Output the (X, Y) coordinate of the center of the cell containing the given text.  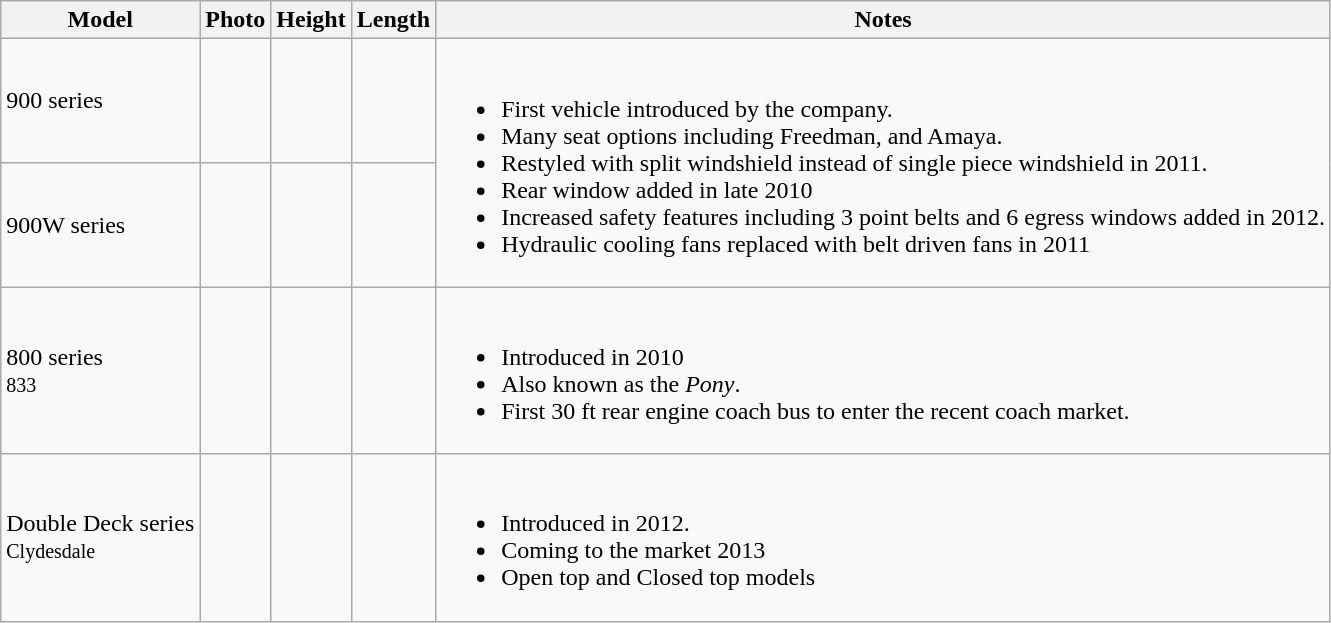
900W series (100, 225)
Photo (236, 20)
Model (100, 20)
Height (311, 20)
800 series833 (100, 370)
Introduced in 2010Also known as the Pony.First 30 ft rear engine coach bus to enter the recent coach market. (884, 370)
Introduced in 2012.Coming to the market 2013Open top and Closed top models (884, 538)
Notes (884, 20)
Length (393, 20)
900 series (100, 101)
Double Deck seriesClydesdale (100, 538)
